Search for the cell housing the specified text and yield its [X, Y] center coordinate. 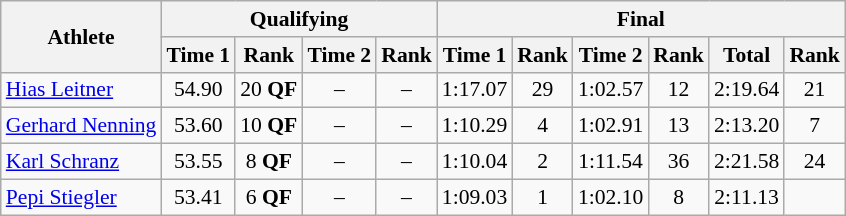
6 QF [268, 197]
20 QF [268, 90]
54.90 [198, 90]
Karl Schranz [82, 162]
2:13.20 [746, 126]
53.55 [198, 162]
Pepi Stiegler [82, 197]
21 [814, 90]
1:02.57 [610, 90]
Total [746, 55]
1:02.10 [610, 197]
2:21.58 [746, 162]
Final [641, 19]
10 QF [268, 126]
1:11.54 [610, 162]
1:09.03 [474, 197]
1:17.07 [474, 90]
2:11.13 [746, 197]
1:02.91 [610, 126]
1:10.04 [474, 162]
7 [814, 126]
1 [542, 197]
13 [678, 126]
12 [678, 90]
29 [542, 90]
8 QF [268, 162]
Gerhard Nenning [82, 126]
Qualifying [298, 19]
1:10.29 [474, 126]
2:19.64 [746, 90]
2 [542, 162]
53.60 [198, 126]
8 [678, 197]
Athlete [82, 36]
24 [814, 162]
36 [678, 162]
Hias Leitner [82, 90]
4 [542, 126]
53.41 [198, 197]
